Find where the given text appears and provide that cell's center as (X, Y) coordinate. 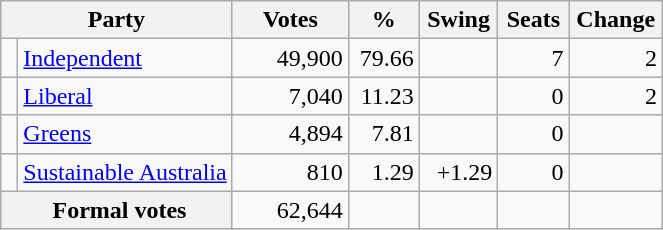
1.29 (384, 172)
7,040 (290, 96)
Greens (125, 134)
Seats (534, 20)
4,894 (290, 134)
7.81 (384, 134)
Liberal (125, 96)
49,900 (290, 58)
79.66 (384, 58)
Change (616, 20)
Party (116, 20)
62,644 (290, 210)
11.23 (384, 96)
810 (290, 172)
Independent (125, 58)
% (384, 20)
7 (534, 58)
+1.29 (458, 172)
Sustainable Australia (125, 172)
Votes (290, 20)
Formal votes (116, 210)
Swing (458, 20)
